For the text-containing cell, return its midpoint in [x, y] coordinate format. 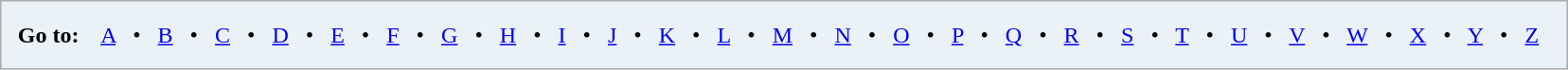
Go to: A • B • C • D • E • F • G • H • I • J • K • L • M • N • O • P • Q • R • S • T • U • V • W • X • Y • Z [784, 35]
